Identify which cell holds the provided text, then report its [X, Y] central coordinate. 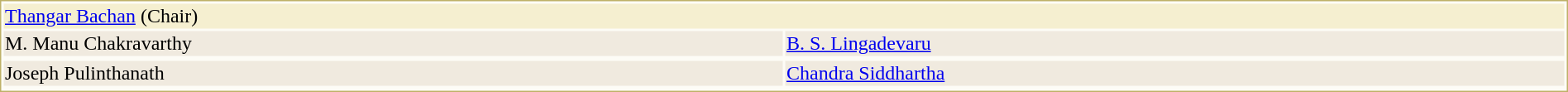
Thangar Bachan (Chair) [784, 16]
Chandra Siddhartha [1175, 74]
M. Manu Chakravarthy [393, 44]
B. S. Lingadevaru [1175, 44]
Joseph Pulinthanath [393, 74]
